Find where the given text appears and provide that cell's center as [X, Y] coordinate. 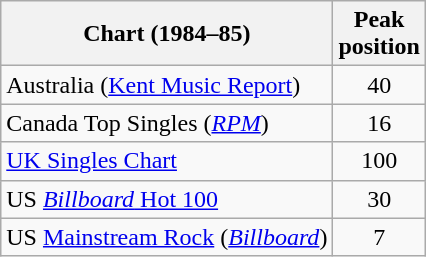
Chart (1984–85) [167, 34]
16 [379, 123]
Australia (Kent Music Report) [167, 85]
7 [379, 237]
100 [379, 161]
Peakposition [379, 34]
Canada Top Singles (RPM) [167, 123]
US Billboard Hot 100 [167, 199]
40 [379, 85]
US Mainstream Rock (Billboard) [167, 237]
30 [379, 199]
UK Singles Chart [167, 161]
